For the text-containing cell, return its midpoint in (X, Y) coordinate format. 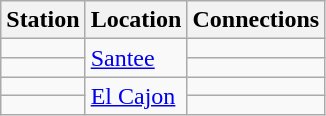
Station (43, 20)
Location (136, 20)
Santee (136, 58)
El Cajon (136, 96)
Connections (256, 20)
